Determine the [X, Y] coordinate at the center of the cell enclosing the given text.  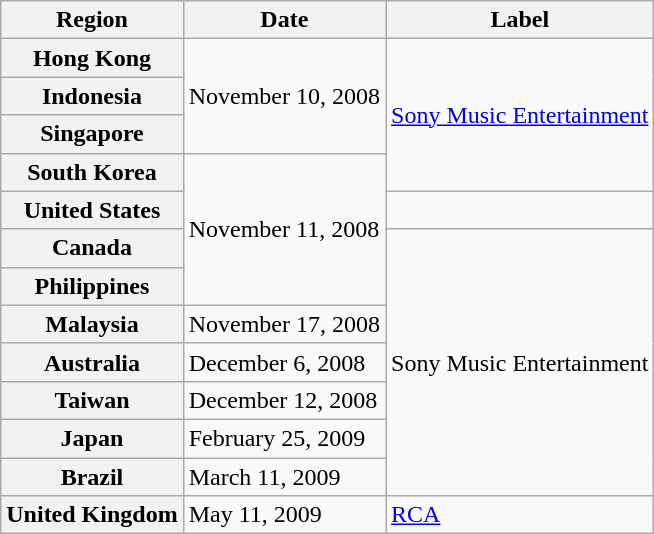
United States [92, 210]
February 25, 2009 [284, 438]
Singapore [92, 134]
December 6, 2008 [284, 362]
Indonesia [92, 96]
November 10, 2008 [284, 96]
Malaysia [92, 324]
November 11, 2008 [284, 229]
November 17, 2008 [284, 324]
Date [284, 20]
Philippines [92, 286]
Hong Kong [92, 58]
May 11, 2009 [284, 515]
United Kingdom [92, 515]
RCA [520, 515]
Australia [92, 362]
Region [92, 20]
South Korea [92, 172]
March 11, 2009 [284, 477]
Taiwan [92, 400]
December 12, 2008 [284, 400]
Brazil [92, 477]
Japan [92, 438]
Label [520, 20]
Canada [92, 248]
